Provide the (x, y) coordinate of the cell's center where the given text is located.  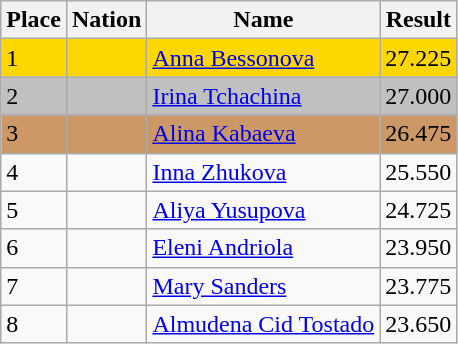
Almudena Cid Tostado (264, 324)
Alina Kabaeva (264, 134)
25.550 (418, 172)
Aliya Yusupova (264, 210)
26.475 (418, 134)
4 (34, 172)
6 (34, 248)
7 (34, 286)
Mary Sanders (264, 286)
Result (418, 20)
1 (34, 58)
27.225 (418, 58)
2 (34, 96)
8 (34, 324)
Nation (106, 20)
23.950 (418, 248)
Name (264, 20)
Place (34, 20)
3 (34, 134)
5 (34, 210)
23.650 (418, 324)
27.000 (418, 96)
Eleni Andriola (264, 248)
Irina Tchachina (264, 96)
23.775 (418, 286)
24.725 (418, 210)
Anna Bessonova (264, 58)
Inna Zhukova (264, 172)
